From the cell containing the given text, extract its center point as [x, y] coordinate. 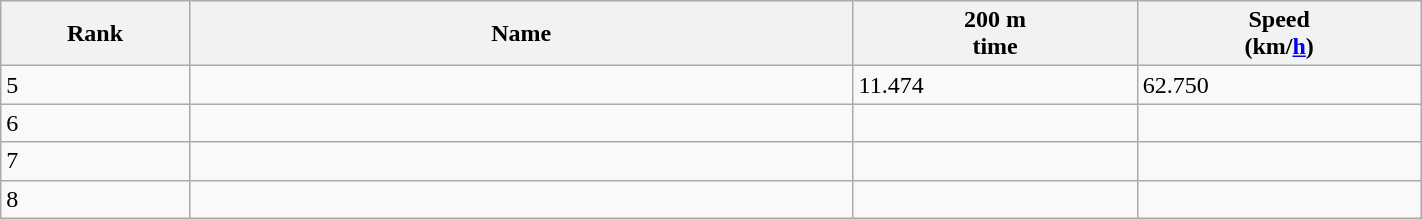
7 [96, 161]
11.474 [995, 85]
62.750 [1279, 85]
5 [96, 85]
Speed(km/h) [1279, 34]
6 [96, 123]
200 mtime [995, 34]
Rank [96, 34]
8 [96, 199]
Name [521, 34]
